Return (X, Y) of the center of cell containing provided text 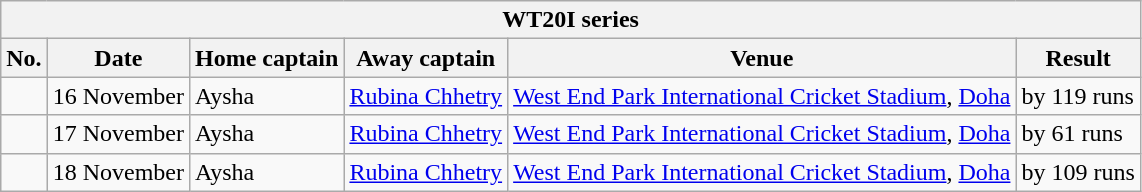
Result (1078, 58)
by 119 runs (1078, 96)
by 109 runs (1078, 172)
Venue (762, 58)
17 November (118, 134)
Date (118, 58)
Away captain (426, 58)
Home captain (267, 58)
by 61 runs (1078, 134)
16 November (118, 96)
18 November (118, 172)
No. (24, 58)
WT20I series (571, 20)
